Output the [X, Y] coordinate of the center of the cell containing the given text.  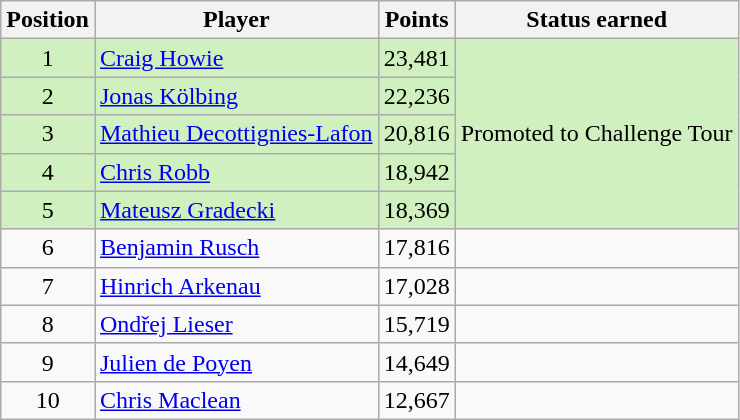
Julien de Poyen [236, 362]
Hinrich Arkenau [236, 286]
15,719 [416, 324]
18,369 [416, 210]
Promoted to Challenge Tour [596, 134]
2 [48, 96]
17,816 [416, 248]
9 [48, 362]
Mathieu Decottignies-Lafon [236, 134]
10 [48, 400]
8 [48, 324]
6 [48, 248]
Status earned [596, 20]
Chris Robb [236, 172]
Player [236, 20]
7 [48, 286]
Ondřej Lieser [236, 324]
23,481 [416, 58]
Benjamin Rusch [236, 248]
1 [48, 58]
3 [48, 134]
Mateusz Gradecki [236, 210]
Jonas Kölbing [236, 96]
22,236 [416, 96]
18,942 [416, 172]
Points [416, 20]
5 [48, 210]
Chris Maclean [236, 400]
Craig Howie [236, 58]
17,028 [416, 286]
12,667 [416, 400]
Position [48, 20]
14,649 [416, 362]
4 [48, 172]
20,816 [416, 134]
